Capture the cell that displays the provided text and extract its [X, Y] central coordinate. 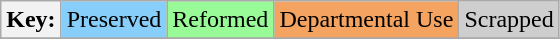
Reformed [220, 20]
Departmental Use [366, 20]
Key: [31, 20]
Preserved [114, 20]
Scrapped [509, 20]
